Find where the given text appears and provide that cell's center as [x, y] coordinate. 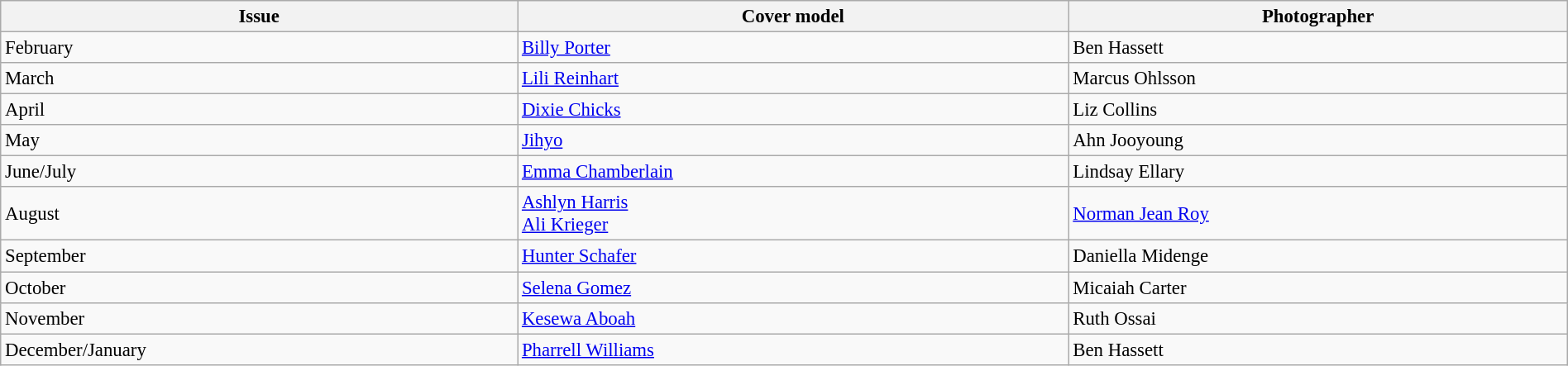
Marcus Ohlsson [1318, 78]
November [260, 318]
Dixie Chicks [793, 110]
June/July [260, 172]
Ruth Ossai [1318, 318]
February [260, 48]
Issue [260, 17]
Micaiah Carter [1318, 288]
Ahn Jooyoung [1318, 140]
Liz Collins [1318, 110]
Daniella Midenge [1318, 256]
Pharrell Williams [793, 349]
Emma Chamberlain [793, 172]
Jihyo [793, 140]
October [260, 288]
December/January [260, 349]
Norman Jean Roy [1318, 213]
Photographer [1318, 17]
May [260, 140]
Cover model [793, 17]
August [260, 213]
September [260, 256]
Billy Porter [793, 48]
April [260, 110]
Kesewa Aboah [793, 318]
Ashlyn HarrisAli Krieger [793, 213]
Lili Reinhart [793, 78]
Selena Gomez [793, 288]
Hunter Schafer [793, 256]
March [260, 78]
Lindsay Ellary [1318, 172]
